Search for the cell housing the specified text and yield its (X, Y) center coordinate. 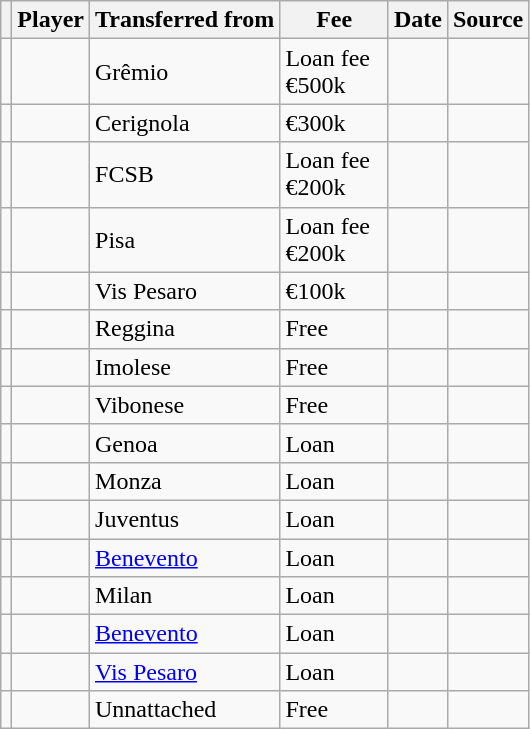
Genoa (185, 443)
Unnattached (185, 710)
FCSB (185, 174)
Imolese (185, 367)
€100k (334, 291)
Loan fee €500k (334, 72)
Cerignola (185, 123)
Player (51, 20)
Monza (185, 481)
Fee (334, 20)
Juventus (185, 519)
Date (418, 20)
Source (488, 20)
Pisa (185, 240)
Milan (185, 596)
Vibonese (185, 405)
€300k (334, 123)
Reggina (185, 329)
Transferred from (185, 20)
Grêmio (185, 72)
